Return (X, Y) of the center of cell containing provided text 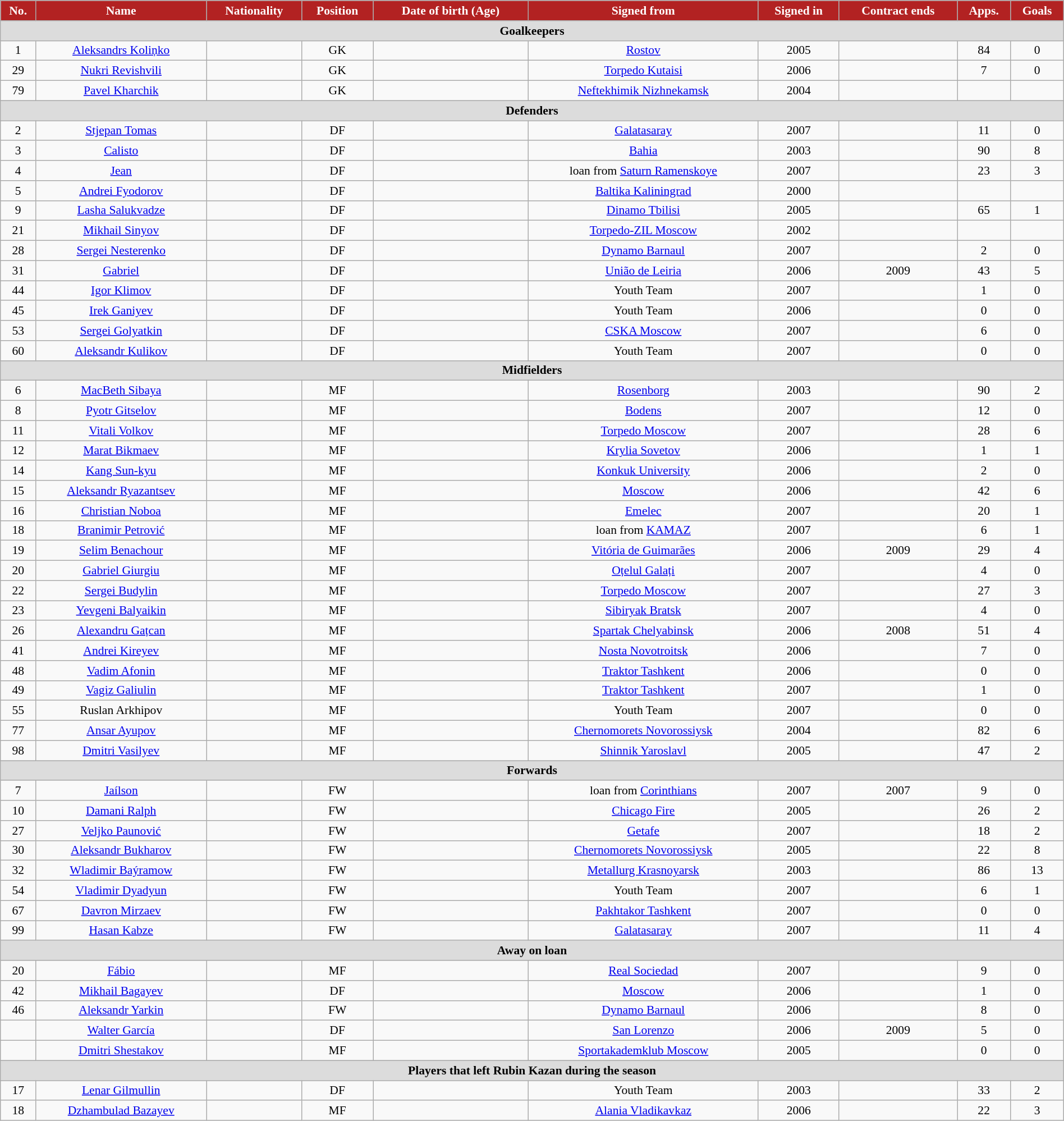
San Lorenzo (643, 1031)
Aleksandr Bukharov (121, 850)
Aleksandr Ryazantsev (121, 491)
Position (338, 11)
2002 (799, 231)
Nosta Novotroitsk (643, 651)
79 (18, 91)
Davron Mirzaev (121, 910)
10 (18, 811)
Getafe (643, 831)
54 (18, 891)
13 (1037, 871)
Dmitri Vasilyev (121, 751)
Lenar Gilmullin (121, 1091)
44 (18, 291)
86 (984, 871)
Konkuk University (643, 471)
Vladimir Dyadyun (121, 891)
30 (18, 850)
67 (18, 910)
loan from KAMAZ (643, 530)
Jean (121, 171)
84 (984, 51)
Wladimir Baýramow (121, 871)
Dzhambulad Bazayev (121, 1111)
Pyotr Gitselov (121, 411)
Walter García (121, 1031)
Real Sociedad (643, 971)
Sergei Budylin (121, 591)
Sportakademklub Moscow (643, 1051)
Players that left Rubin Kazan during the season (532, 1070)
17 (18, 1091)
Alania Vladikavkaz (643, 1111)
Torpedo Kutaisi (643, 71)
Marat Bikmaev (121, 451)
2008 (898, 631)
Rosenborg (643, 391)
Ruslan Arkhipov (121, 711)
31 (18, 271)
Shinnik Yaroslavl (643, 751)
Jaílson (121, 791)
Rostov (643, 51)
Gabriel Giurgiu (121, 571)
Away on loan (532, 951)
Alexandru Gațcan (121, 631)
Metallurg Krasnoyarsk (643, 871)
Aleksandrs Koliņko (121, 51)
55 (18, 711)
Aleksandr Kulikov (121, 351)
16 (18, 511)
Defenders (532, 111)
Vitória de Guimarães (643, 551)
Lasha Salukvadze (121, 211)
Vitali Volkov (121, 431)
Vagiz Galiulin (121, 690)
43 (984, 271)
Mikhail Bagayev (121, 991)
Signed in (799, 11)
Sibiryak Bratsk (643, 611)
33 (984, 1091)
Forwards (532, 771)
Krylia Sovetov (643, 451)
Damani Ralph (121, 811)
Bahia (643, 151)
Nukri Revishvili (121, 71)
Contract ends (898, 11)
82 (984, 731)
Hasan Kabze (121, 931)
Sergei Golyatkin (121, 331)
99 (18, 931)
MacBeth Sibaya (121, 391)
15 (18, 491)
Spartak Chelyabinsk (643, 631)
Pavel Kharchik (121, 91)
Veljko Paunović (121, 831)
48 (18, 671)
Christian Noboa (121, 511)
60 (18, 351)
Fábio (121, 971)
Andrei Kireyev (121, 651)
Stjepan Tomas (121, 131)
Torpedo-ZIL Moscow (643, 231)
Branimir Petrović (121, 530)
Emelec (643, 511)
Apps. (984, 11)
Midfielders (532, 370)
45 (18, 311)
Chicago Fire (643, 811)
Pakhtakor Tashkent (643, 910)
65 (984, 211)
No. (18, 11)
loan from Corinthians (643, 791)
Yevgeni Balyaikin (121, 611)
14 (18, 471)
Date of birth (Age) (450, 11)
32 (18, 871)
loan from Saturn Ramenskoye (643, 171)
Kang Sun-kyu (121, 471)
53 (18, 331)
Selim Benachour (121, 551)
Ansar Ayupov (121, 731)
77 (18, 731)
2000 (799, 191)
Igor Klimov (121, 291)
Aleksandr Yarkin (121, 1010)
Andrei Fyodorov (121, 191)
19 (18, 551)
União de Leiria (643, 271)
Mikhail Sinyov (121, 231)
Nationality (254, 11)
Calisto (121, 151)
47 (984, 751)
41 (18, 651)
Irek Ganiyev (121, 311)
49 (18, 690)
Vadim Afonin (121, 671)
Goals (1037, 11)
98 (18, 751)
Name (121, 11)
Oțelul Galați (643, 571)
Bodens (643, 411)
46 (18, 1010)
CSKA Moscow (643, 331)
Baltika Kaliningrad (643, 191)
Dinamo Tbilisi (643, 211)
Gabriel (121, 271)
Sergei Nesterenko (121, 251)
21 (18, 231)
Neftekhimik Nizhnekamsk (643, 91)
Goalkeepers (532, 31)
Signed from (643, 11)
Dmitri Shestakov (121, 1051)
51 (984, 631)
